Pinpoint the cell where the given text exists, returning its (x, y) midpoint coordinate. 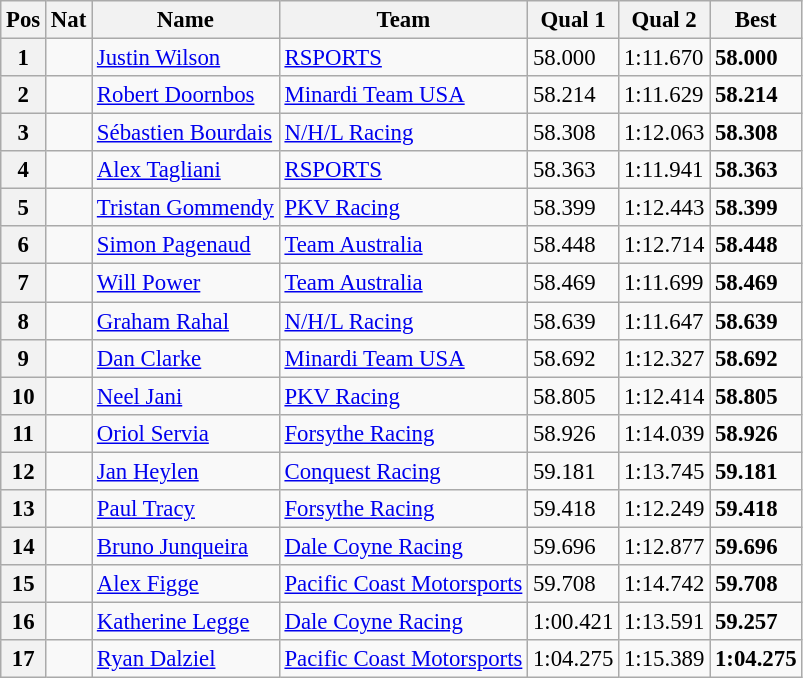
Name (186, 20)
Alex Figge (186, 584)
Qual 2 (664, 20)
13 (24, 509)
Justin Wilson (186, 58)
59.257 (756, 621)
1:11.670 (664, 58)
Graham Rahal (186, 321)
11 (24, 433)
1:12.063 (664, 133)
1:11.699 (664, 283)
Qual 1 (574, 20)
1:12.714 (664, 245)
1:11.629 (664, 95)
1:12.443 (664, 208)
1:14.742 (664, 584)
14 (24, 546)
Robert Doornbos (186, 95)
Katherine Legge (186, 621)
Conquest Racing (404, 471)
Will Power (186, 283)
6 (24, 245)
Ryan Dalziel (186, 659)
Simon Pagenaud (186, 245)
1:14.039 (664, 433)
Paul Tracy (186, 509)
5 (24, 208)
1:13.745 (664, 471)
12 (24, 471)
10 (24, 396)
Nat (69, 20)
Tristan Gommendy (186, 208)
Pos (24, 20)
1:12.414 (664, 396)
1:12.877 (664, 546)
2 (24, 95)
1:00.421 (574, 621)
1:13.591 (664, 621)
7 (24, 283)
1:15.389 (664, 659)
1:12.249 (664, 509)
Oriol Servia (186, 433)
1 (24, 58)
Jan Heylen (186, 471)
16 (24, 621)
17 (24, 659)
15 (24, 584)
Best (756, 20)
1:11.647 (664, 321)
4 (24, 170)
Alex Tagliani (186, 170)
3 (24, 133)
Team (404, 20)
Dan Clarke (186, 358)
8 (24, 321)
1:11.941 (664, 170)
Neel Jani (186, 396)
Bruno Junqueira (186, 546)
9 (24, 358)
1:12.327 (664, 358)
Sébastien Bourdais (186, 133)
